Capture the cell that displays the provided text and extract its (X, Y) central coordinate. 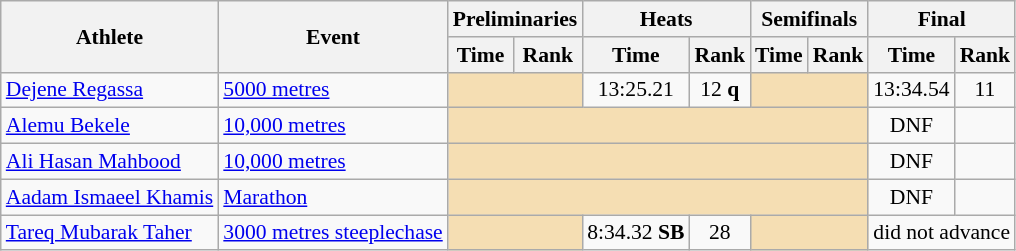
Marathon (333, 197)
Tareq Mubarak Taher (110, 233)
Alemu Bekele (110, 126)
Final (942, 19)
8:34.32 SB (636, 233)
Semifinals (809, 19)
did not advance (942, 233)
Aadam Ismaeel Khamis (110, 197)
13:34.54 (911, 90)
Preliminaries (515, 19)
Athlete (110, 36)
Dejene Regassa (110, 90)
Event (333, 36)
12 q (720, 90)
Heats (666, 19)
13:25.21 (636, 90)
Ali Hasan Mahbood (110, 162)
5000 metres (333, 90)
3000 metres steeplechase (333, 233)
28 (720, 233)
11 (986, 90)
